Output the (x, y) coordinate of the center of the cell containing the given text.  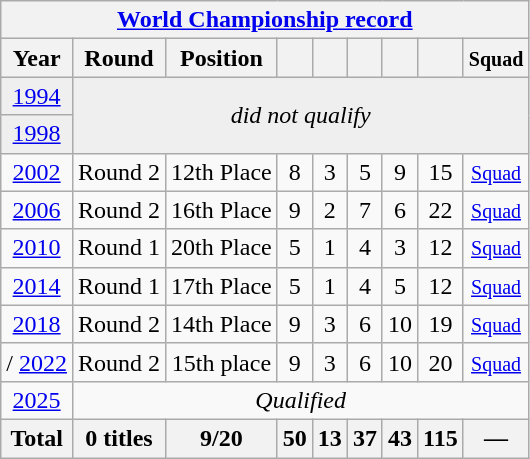
50 (294, 438)
15 (441, 172)
115 (441, 438)
20th Place (222, 248)
Qualified (300, 400)
1994 (37, 96)
1998 (37, 134)
17th Place (222, 286)
2025 (37, 400)
Total (37, 438)
15th place (222, 362)
/ 2022 (37, 362)
16th Place (222, 210)
2014 (37, 286)
14th Place (222, 324)
7 (364, 210)
2018 (37, 324)
2006 (37, 210)
12th Place (222, 172)
22 (441, 210)
37 (364, 438)
20 (441, 362)
World Championship record (265, 20)
2002 (37, 172)
8 (294, 172)
0 titles (118, 438)
— (496, 438)
did not qualify (300, 115)
13 (330, 438)
Year (37, 58)
2010 (37, 248)
43 (400, 438)
19 (441, 324)
Position (222, 58)
Round (118, 58)
2 (330, 210)
9/20 (222, 438)
